Search for the cell housing the specified text and yield its (X, Y) center coordinate. 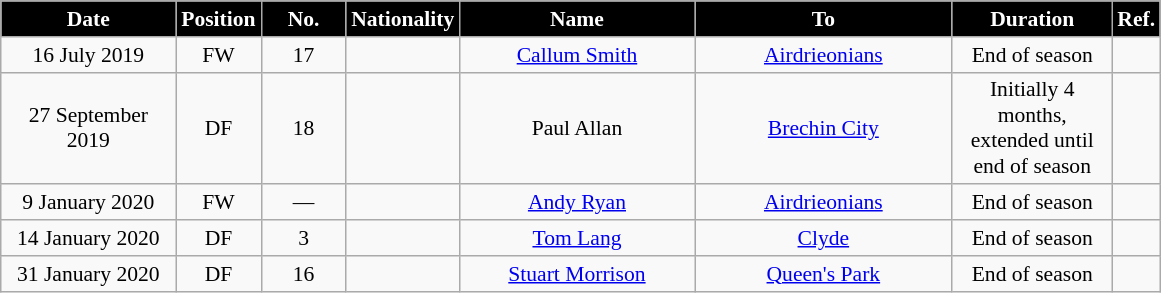
— (304, 203)
Initially 4 months, extended until end of season (1032, 128)
16 (304, 274)
Ref. (1136, 19)
Paul Allan (576, 128)
Queen's Park (824, 274)
3 (304, 238)
No. (304, 19)
31 January 2020 (88, 274)
9 January 2020 (88, 203)
14 January 2020 (88, 238)
18 (304, 128)
Nationality (402, 19)
Duration (1032, 19)
Tom Lang (576, 238)
17 (304, 55)
Callum Smith (576, 55)
Date (88, 19)
27 September 2019 (88, 128)
Name (576, 19)
Position (218, 19)
To (824, 19)
Stuart Morrison (576, 274)
Andy Ryan (576, 203)
Brechin City (824, 128)
Clyde (824, 238)
16 July 2019 (88, 55)
